Find where the given text appears and provide that cell's center as [x, y] coordinate. 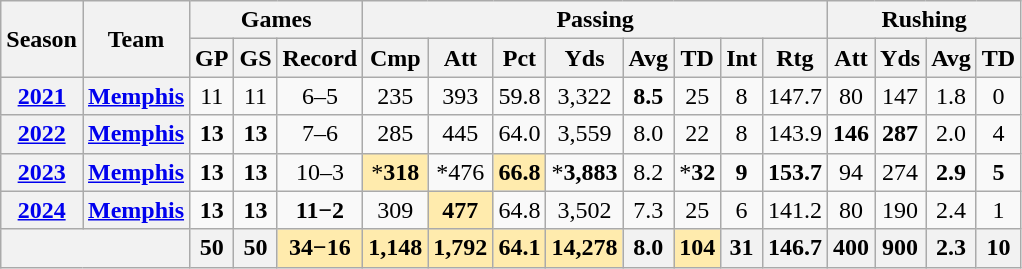
274 [900, 172]
8.5 [648, 96]
6 [742, 210]
66.8 [520, 172]
2.9 [952, 172]
10–3 [320, 172]
*3,883 [584, 172]
1,792 [460, 248]
309 [396, 210]
146.7 [794, 248]
64.0 [520, 134]
Int [742, 58]
Games [276, 20]
393 [460, 96]
143.9 [794, 134]
2024 [42, 210]
400 [850, 248]
235 [396, 96]
2.4 [952, 210]
4 [998, 134]
Cmp [396, 58]
22 [698, 134]
1 [998, 210]
Pct [520, 58]
*476 [460, 172]
Passing [596, 20]
900 [900, 248]
14,278 [584, 248]
Rtg [794, 58]
104 [698, 248]
7–6 [320, 134]
34−16 [320, 248]
3,322 [584, 96]
2022 [42, 134]
7.3 [648, 210]
64.1 [520, 248]
Team [136, 39]
147 [900, 96]
GS [256, 58]
59.8 [520, 96]
Record [320, 58]
146 [850, 134]
31 [742, 248]
10 [998, 248]
2.3 [952, 248]
*318 [396, 172]
153.7 [794, 172]
2023 [42, 172]
64.8 [520, 210]
287 [900, 134]
285 [396, 134]
2021 [42, 96]
3,559 [584, 134]
5 [998, 172]
0 [998, 96]
Season [42, 39]
190 [900, 210]
8.2 [648, 172]
*32 [698, 172]
141.2 [794, 210]
2.0 [952, 134]
6–5 [320, 96]
1.8 [952, 96]
9 [742, 172]
445 [460, 134]
477 [460, 210]
11−2 [320, 210]
147.7 [794, 96]
GP [212, 58]
94 [850, 172]
Rushing [924, 20]
3,502 [584, 210]
1,148 [396, 248]
